Determine the [X, Y] coordinate at the center of the cell enclosing the given text.  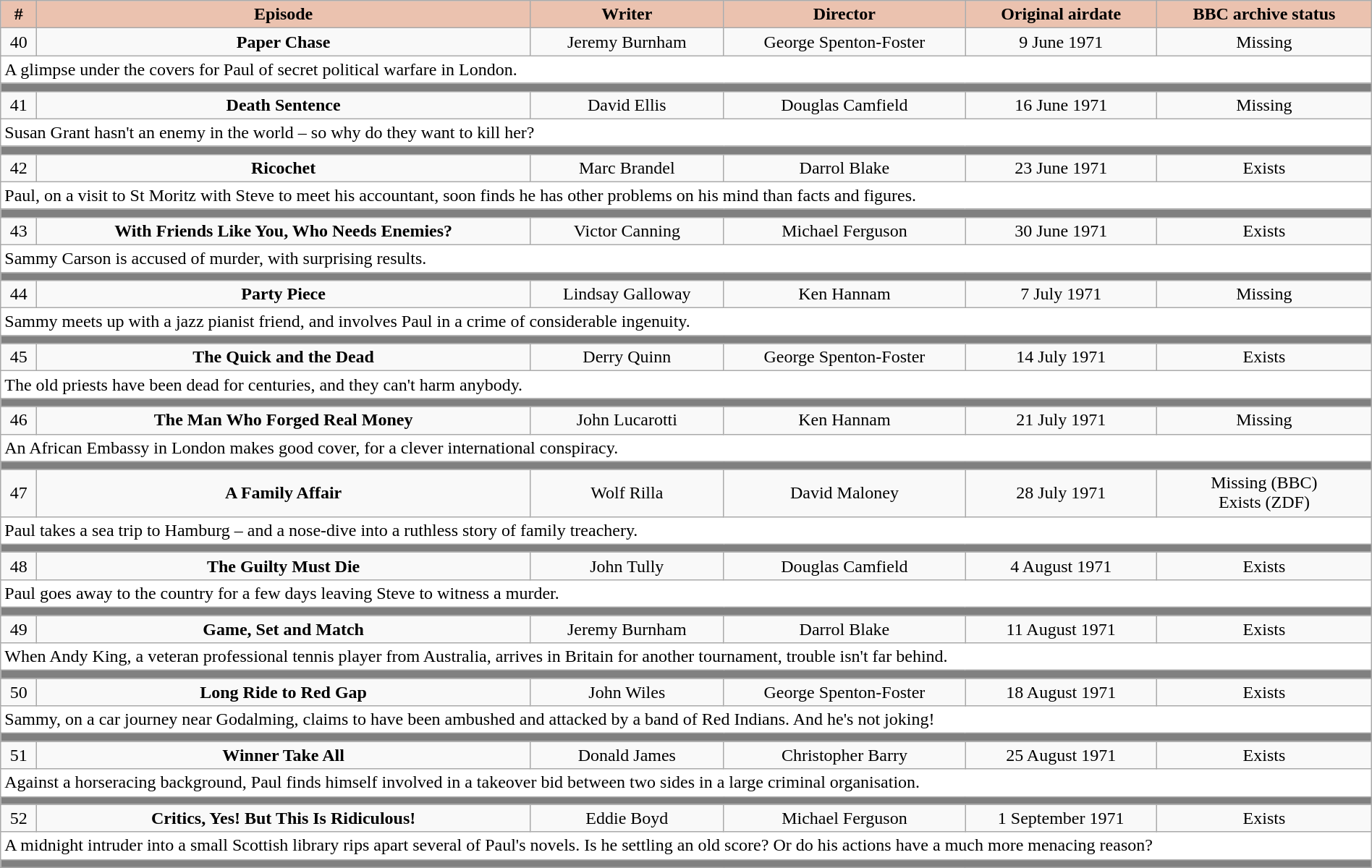
7 July 1971 [1061, 294]
Eddie Boyd [627, 818]
Wolf Rilla [627, 493]
48 [19, 566]
Against a horseracing background, Paul finds himself involved in a takeover bid between two sides in a large criminal organisation. [686, 783]
47 [19, 493]
21 July 1971 [1061, 420]
23 June 1971 [1061, 168]
40 [19, 42]
Missing (BBC)Exists (ZDF) [1265, 493]
David Ellis [627, 105]
49 [19, 629]
1 September 1971 [1061, 818]
30 June 1971 [1061, 231]
When Andy King, a veteran professional tennis player from Australia, arrives in Britain for another tournament, trouble isn't far behind. [686, 657]
Lindsay Galloway [627, 294]
Paul takes a sea trip to Hamburg – and a nose-dive into a ruthless story of family treachery. [686, 530]
18 August 1971 [1061, 692]
41 [19, 105]
Long Ride to Red Gap [284, 692]
John Wiles [627, 692]
The Man Who Forged Real Money [284, 420]
52 [19, 818]
Victor Canning [627, 231]
Paul goes away to the country for a few days leaving Steve to witness a murder. [686, 593]
Critics, Yes! But This Is Ridiculous! [284, 818]
Original airdate [1061, 14]
44 [19, 294]
9 June 1971 [1061, 42]
Paul, on a visit to St Moritz with Steve to meet his accountant, soon finds he has other problems on his mind than facts and figures. [686, 195]
16 June 1971 [1061, 105]
Marc Brandel [627, 168]
Game, Set and Match [284, 629]
With Friends Like You, Who Needs Enemies? [284, 231]
Derry Quinn [627, 357]
Death Sentence [284, 105]
John Lucarotti [627, 420]
Paper Chase [284, 42]
Ricochet [284, 168]
Sammy meets up with a jazz pianist friend, and involves Paul in a crime of considerable ingenuity. [686, 322]
14 July 1971 [1061, 357]
46 [19, 420]
The old priests have been dead for centuries, and they can't harm anybody. [686, 385]
David Maloney [844, 493]
# [19, 14]
A Family Affair [284, 493]
50 [19, 692]
Writer [627, 14]
11 August 1971 [1061, 629]
Donald James [627, 755]
The Guilty Must Die [284, 566]
A glimpse under the covers for Paul of secret political warfare in London. [686, 69]
Party Piece [284, 294]
45 [19, 357]
Christopher Barry [844, 755]
Episode [284, 14]
An African Embassy in London makes good cover, for a clever international conspiracy. [686, 448]
Winner Take All [284, 755]
John Tully [627, 566]
28 July 1971 [1061, 493]
BBC archive status [1265, 14]
Sammy Carson is accused of murder, with surprising results. [686, 258]
Susan Grant hasn't an enemy in the world – so why do they want to kill her? [686, 132]
42 [19, 168]
Director [844, 14]
Sammy, on a car journey near Godalming, claims to have been ambushed and attacked by a band of Red Indians. And he's not joking! [686, 720]
The Quick and the Dead [284, 357]
4 August 1971 [1061, 566]
51 [19, 755]
43 [19, 231]
25 August 1971 [1061, 755]
